Determine the [x, y] coordinate at the center of the cell enclosing the given text.  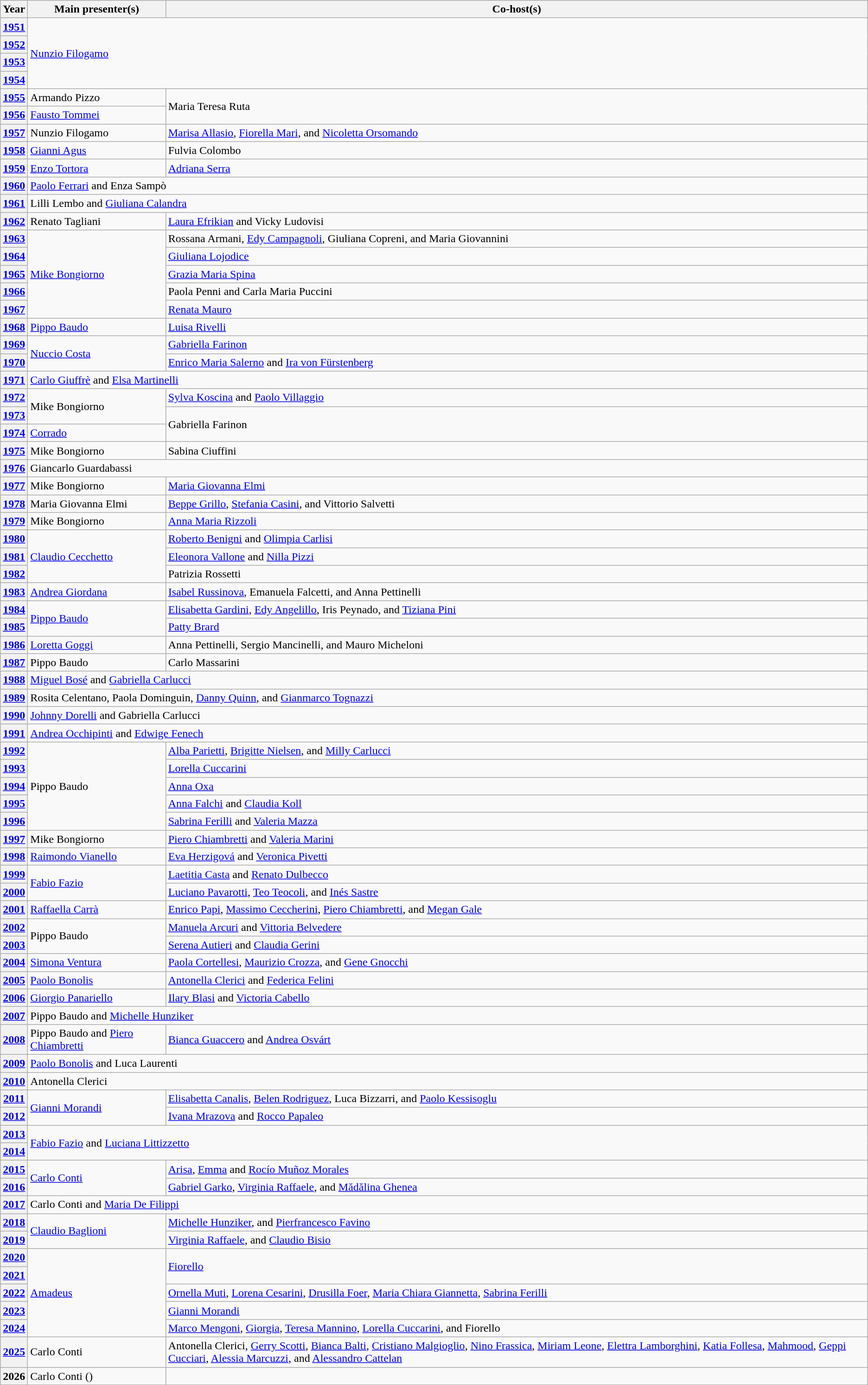
Maria Teresa Ruta [517, 106]
1964 [14, 256]
Isabel Russinova, Emanuela Falcetti, and Anna Pettinelli [517, 592]
Paolo Bonolis [96, 980]
Ivana Mrazova and Rocco Papaleo [517, 1116]
Paola Penni and Carla Maria Puccini [517, 292]
Elisabetta Gardini, Edy Angelillo, Iris Peynado, and Tiziana Pini [517, 609]
Fabio Fazio and Luciana Littizzetto [448, 1143]
Enzo Tortora [96, 168]
Pippo Baudo and Michelle Hunziker [448, 1015]
Luisa Rivelli [517, 327]
Piero Chiambretti and Valeria Marini [517, 839]
Amadeus [96, 1293]
Main presenter(s) [96, 9]
1965 [14, 274]
Alba Parietti, Brigitte Nielsen, and Milly Carlucci [517, 750]
1959 [14, 168]
Anna Pettinelli, Sergio Mancinelli, and Mauro Micheloni [517, 645]
Laetitia Casta and Renato Dulbecco [517, 874]
Serena Autieri and Claudia Gerini [517, 945]
Enrico Papi, Massimo Ceccherini, Piero Chiambretti, and Megan Gale [517, 910]
Simona Ventura [96, 962]
Armando Pizzo [96, 97]
1967 [14, 309]
Giorgio Panariello [96, 998]
Laura Efrikian and Vicky Ludovisi [517, 221]
1952 [14, 45]
1979 [14, 521]
1981 [14, 557]
Fulvia Colombo [517, 150]
Rossana Armani, Edy Campagnoli, Giuliana Copreni, and Maria Giovannini [517, 239]
Elisabetta Canalis, Belen Rodriguez, Luca Bizzarri, and Paolo Kessisoglu [517, 1099]
1951 [14, 27]
2012 [14, 1116]
Paolo Bonolis and Luca Laurenti [448, 1063]
Carlo Conti () [96, 1376]
1986 [14, 645]
Miguel Bosé and Gabriella Carlucci [448, 680]
Anna Oxa [517, 786]
Beppe Grillo, Stefania Casini, and Vittorio Salvetti [517, 503]
Carlo Giuffrè and Elsa Martinelli [448, 380]
1984 [14, 609]
Paola Cortellesi, Maurizio Crozza, and Gene Gnocchi [517, 962]
2017 [14, 1205]
Luciano Pavarotti, Teo Teocoli, and Inés Sastre [517, 892]
1992 [14, 750]
Andrea Giordana [96, 592]
2019 [14, 1240]
Virginia Raffaele, and Claudio Bisio [517, 1240]
1953 [14, 62]
Patrizia Rossetti [517, 574]
Patty Brard [517, 627]
1970 [14, 362]
2024 [14, 1328]
Carlo Massarini [517, 662]
2009 [14, 1063]
2013 [14, 1134]
2021 [14, 1275]
1976 [14, 468]
1987 [14, 662]
1954 [14, 80]
1996 [14, 821]
Raffaella Carrà [96, 910]
Fabio Fazio [96, 883]
1980 [14, 539]
1961 [14, 203]
Anna Falchi and Claudia Koll [517, 804]
Pippo Baudo and Piero Chiambretti [96, 1039]
Marisa Allasio, Fiorella Mari, and Nicoletta Orsomando [517, 133]
Adriana Serra [517, 168]
2026 [14, 1376]
Michelle Hunziker, and Pierfrancesco Favino [517, 1222]
1962 [14, 221]
1989 [14, 698]
Gabriel Garko, Virginia Raffaele, and Mădălina Ghenea [517, 1187]
1968 [14, 327]
Enrico Maria Salerno and Ira von Fürstenberg [517, 362]
Year [14, 9]
Claudio Cecchetto [96, 557]
Renato Tagliani [96, 221]
Lorella Cuccarini [517, 768]
2003 [14, 945]
Antonella Clerici [448, 1081]
1990 [14, 715]
Sylva Koscina and Paolo Villaggio [517, 398]
Corrado [96, 433]
1957 [14, 133]
2008 [14, 1039]
1969 [14, 345]
1973 [14, 415]
2022 [14, 1293]
Roberto Benigni and Olimpia Carlisi [517, 539]
1972 [14, 398]
Bianca Guaccero and Andrea Osvárt [517, 1039]
Gianni Agus [96, 150]
1993 [14, 768]
2018 [14, 1222]
1997 [14, 839]
2015 [14, 1169]
Marco Mengoni, Giorgia, Teresa Mannino, Lorella Cuccarini, and Fiorello [517, 1328]
1995 [14, 804]
1983 [14, 592]
1998 [14, 857]
1966 [14, 292]
Lilli Lembo and Giuliana Calandra [448, 203]
2014 [14, 1152]
Manuela Arcuri and Vittoria Belvedere [517, 927]
2004 [14, 962]
Ornella Muti, Lorena Cesarini, Drusilla Foer, Maria Chiara Giannetta, Sabrina Ferilli [517, 1293]
1991 [14, 733]
Raimondo Vianello [96, 857]
Claudio Baglioni [96, 1231]
2020 [14, 1257]
Loretta Goggi [96, 645]
Co-host(s) [517, 9]
Fiorello [517, 1266]
Carlo Conti and Maria De Filippi [448, 1205]
Antonella Clerici and Federica Felini [517, 980]
2006 [14, 998]
Giuliana Lojodice [517, 256]
2007 [14, 1015]
1975 [14, 450]
2001 [14, 910]
Renata Mauro [517, 309]
1977 [14, 486]
2011 [14, 1099]
Sabina Ciuffini [517, 450]
2005 [14, 980]
1982 [14, 574]
Eva Herzigová and Veronica Pivetti [517, 857]
2025 [14, 1352]
Fausto Tommei [96, 115]
1963 [14, 239]
Giancarlo Guardabassi [448, 468]
Grazia Maria Spina [517, 274]
1955 [14, 97]
1958 [14, 150]
2000 [14, 892]
Anna Maria Rizzoli [517, 521]
Ilary Blasi and Victoria Cabello [517, 998]
1971 [14, 380]
1960 [14, 186]
Sabrina Ferilli and Valeria Mazza [517, 821]
1999 [14, 874]
Eleonora Vallone and Nilla Pizzi [517, 557]
1994 [14, 786]
1988 [14, 680]
1978 [14, 503]
2016 [14, 1187]
2002 [14, 927]
1956 [14, 115]
1974 [14, 433]
Rosita Celentano, Paola Dominguin, Danny Quinn, and Gianmarco Tognazzi [448, 698]
2023 [14, 1310]
Nuccio Costa [96, 353]
Andrea Occhipinti and Edwige Fenech [448, 733]
Paolo Ferrari and Enza Sampò [448, 186]
Arisa, Emma and Rocío Muñoz Morales [517, 1169]
1985 [14, 627]
2010 [14, 1081]
Johnny Dorelli and Gabriella Carlucci [448, 715]
